Return [x, y] of the center of cell containing provided text 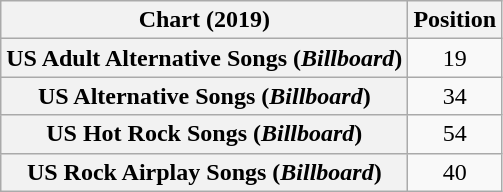
34 [455, 96]
40 [455, 172]
Chart (2019) [204, 20]
US Adult Alternative Songs (Billboard) [204, 58]
19 [455, 58]
54 [455, 134]
US Alternative Songs (Billboard) [204, 96]
Position [455, 20]
US Rock Airplay Songs (Billboard) [204, 172]
US Hot Rock Songs (Billboard) [204, 134]
